Determine the (X, Y) coordinate at the center of the cell enclosing the given text.  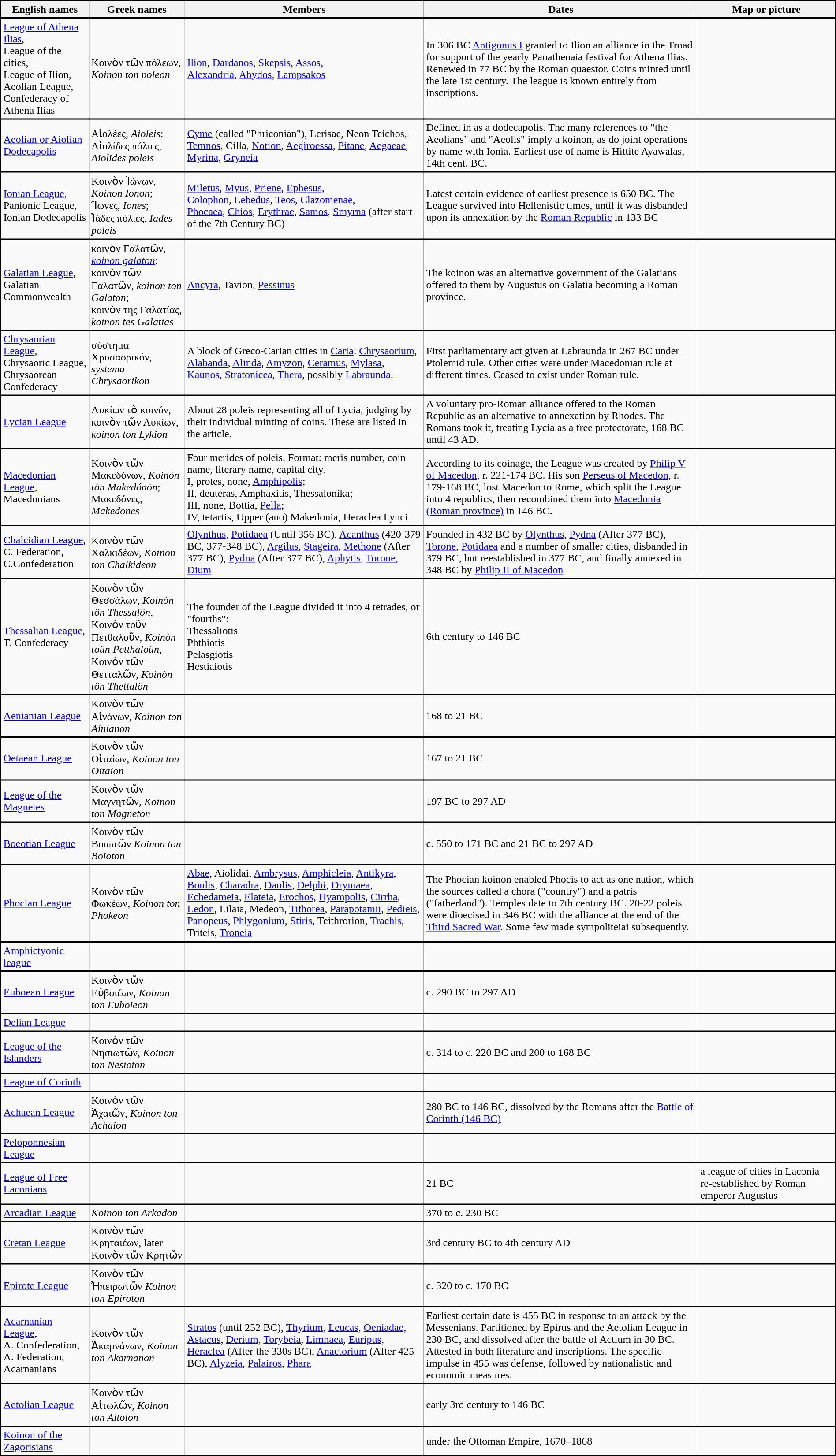
Κοινὸν τῶν Χαλκιδέων, Koinon ton Chalkideon (137, 552)
Arcadian League (45, 1213)
League of Corinth (45, 1082)
Κοινὸν τῶν Μακεδόνων, Koinòn tōn Makedónōn; Μακεδόνες, Makedones (137, 487)
c. 314 to c. 220 BC and 200 to 168 BC (561, 1052)
The founder of the League divided it into 4 tetrades, or "fourths":ThessaliotisPhthiotisPelasgiotisHestiaiotis (304, 636)
Galatian League, Galatian Commonwealth (45, 285)
a league of cities in Laconia re-established by Roman emperor Augustus (767, 1184)
Κοινὸν τῶν Οἰταίων, Koinon ton Oitaion (137, 759)
Map or picture (767, 10)
A block of Greco-Carian cities in Caria: Chrysaorium, Alabanda, Alinda, Amyzon, Ceramus, Mylasa, Kaunos, Stratonicea, Thera, possibly Labraunda. (304, 363)
Κοινὸν τῶν Φωκέων, Koinon ton Phokeon (137, 903)
Cyme (called "Phriconian"), Lerisae, Neon Teichos, Temnos, Cilla, Notion, Aegiroessa, Pitane, Aegaeae, Myrina, Gryneia (304, 145)
Aenianian League (45, 716)
Κοινὸν τῶν Ἀκαρνάνων, Koinon ton Akarnanon (137, 1345)
c. 550 to 171 BC and 21 BC to 297 AD (561, 843)
Acarnanian League, A. Confederation, A. Federation, Acarnanians (45, 1345)
Phocian League (45, 903)
Aetolian League (45, 1405)
Κοινὸν τῶν Βοιωτῶν Koinon ton Boioton (137, 843)
Members (304, 10)
under the Ottoman Empire, 1670–1868 (561, 1441)
Boeotian League (45, 843)
Κοινὸν τῶν Μαγνητῶν, Koinon ton Magneton (137, 801)
Aeolian or Aiolian Dodecapolis (45, 145)
c. 320 to c. 170 BC (561, 1286)
σύστημα Χρυσαορικόν, systema Chrysaorikon (137, 363)
c. 290 BC to 297 AD (561, 992)
Κοινὸν Ἰώνων, Koinon Ionon;Ἴωνες, Iones;Ἰάδες πόλιες, Iades poleis (137, 205)
Κοινὸν τῶν Ἀχαιῶν, Koinon ton Achaion (137, 1112)
κοινὸν Γαλατῶν, koinon galaton; κοινὸν τῶν Γαλατῶν, koinon ton Galaton; κοινὸν της Γαλατίας, koinon tes Galatias (137, 285)
168 to 21 BC (561, 716)
Κοινὸν τῶν Ἠπειρωτῶν Koinon ton Epiroton (137, 1286)
Κοινὸν τῶν Νησιωτῶν, Koinon ton Nesioton (137, 1052)
About 28 poleis representing all of Lycia, judging by their individual minting of coins. These are listed in the article. (304, 422)
Lycian League (45, 422)
Koinon ton Arkadon (137, 1213)
League of the Magnetes (45, 801)
League of Athena Ilias, League of the cities, League of Ilion, Aeolian League, Confederacy of Athena Ilias (45, 69)
Αἰολέες, Aioleis;Αἰολίδες πόλιες, Aiolides poleis (137, 145)
Ionian League, Panionic League, Ionian Dodecapolis (45, 205)
21 BC (561, 1184)
Delian League (45, 1022)
Ancyra, Tavion, Pessinus (304, 285)
280 BC to 146 BC, dissolved by the Romans after the Battle of Corinth (146 BC) (561, 1112)
Peloponnesian League (45, 1148)
Greek names (137, 10)
Ilion, Dardanos, Skepsis, Assos, Alexandria, Abydos, Lampsakos (304, 69)
Chalcidian League, C. Federation, C.Confederation (45, 552)
Macedonian League,Macedonians (45, 487)
Κοινὸν τῶν Κρηταιέων, later Κοινὸν τῶν Κρητῶν (137, 1243)
Κοινὸν τῶν Αἰτωλῶν, Koinon ton Aitolon (137, 1405)
6th century to 146 BC (561, 636)
Κοινὸν τῶν πόλεων, Koinon ton poleon (137, 69)
The koinon was an alternative government of the Galatians offered to them by Augustus on Galatia becoming a Roman province. (561, 285)
Κοινὸν τῶν Εὐβοιέων, Koinon ton Euboieon (137, 992)
Chrysaorian League, Chrysaoric League, Chrysaorean Confederacy (45, 363)
Miletus, Myus, Priene, Ephesus, Colophon, Lebedus, Teos, Clazomenae, Phocaea, Chios, Erythrae, Samos, Smyrna (after start of the 7th Century BC) (304, 205)
Amphictyonic league (45, 956)
Oetaean League (45, 759)
197 BC to 297 AD (561, 801)
Κοινὸν τῶν Θεσσάλων, Koinòn tôn Thessalôn, Κοινὸν τοῦν Πετθαλοῦν, Koinòn toûn Petthaloûn, Κοινὸν τῶν Θετταλῶν, Koinòn tôn Thettalôn (137, 636)
League of the Islanders (45, 1052)
Κοινὸν τῶν Αἰνάνων, Koinon ton Ainianon (137, 716)
Λυκίων τὸ κοινόν, κοινὸν τῶν Λυκίων, koinon ton Lykion (137, 422)
Koinon of the Zagorisians (45, 1441)
Epirote League (45, 1286)
Euboean League (45, 992)
3rd century BC to 4th century AD (561, 1243)
Achaean League (45, 1112)
370 to c. 230 BC (561, 1213)
167 to 21 BC (561, 759)
Thessalian League, T. Confederacy (45, 636)
English names (45, 10)
Cretan League (45, 1243)
early 3rd century to 146 BC (561, 1405)
Dates (561, 10)
League of Free Laconians (45, 1184)
